From the cell containing the given text, extract its center point as [x, y] coordinate. 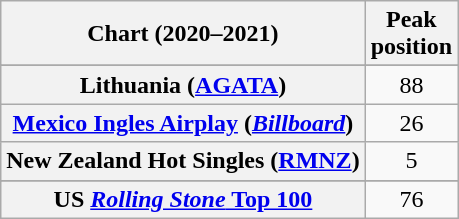
Lithuania (AGATA) [183, 85]
26 [411, 123]
76 [411, 199]
5 [411, 161]
Chart (2020–2021) [183, 34]
US Rolling Stone Top 100 [183, 199]
New Zealand Hot Singles (RMNZ) [183, 161]
88 [411, 85]
Mexico Ingles Airplay (Billboard) [183, 123]
Peakposition [411, 34]
